Determine the [X, Y] coordinate at the center of the cell enclosing the given text.  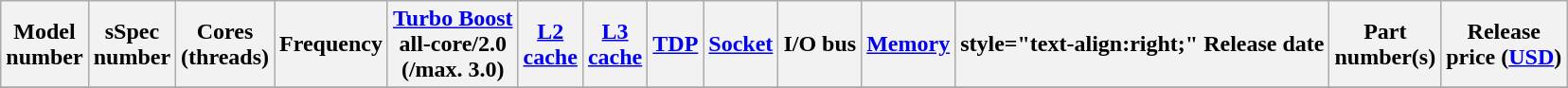
L2cache [550, 44]
Releaseprice (USD) [1504, 44]
Cores(threads) [225, 44]
Socket [740, 44]
L3cache [615, 44]
Frequency [331, 44]
Turbo Boostall-core/2.0(/max. 3.0) [453, 44]
style="text-align:right;" Release date [1142, 44]
Modelnumber [45, 44]
sSpecnumber [132, 44]
I/O bus [820, 44]
Partnumber(s) [1385, 44]
Memory [909, 44]
TDP [676, 44]
